Pinpoint the cell where the given text exists, returning its [x, y] midpoint coordinate. 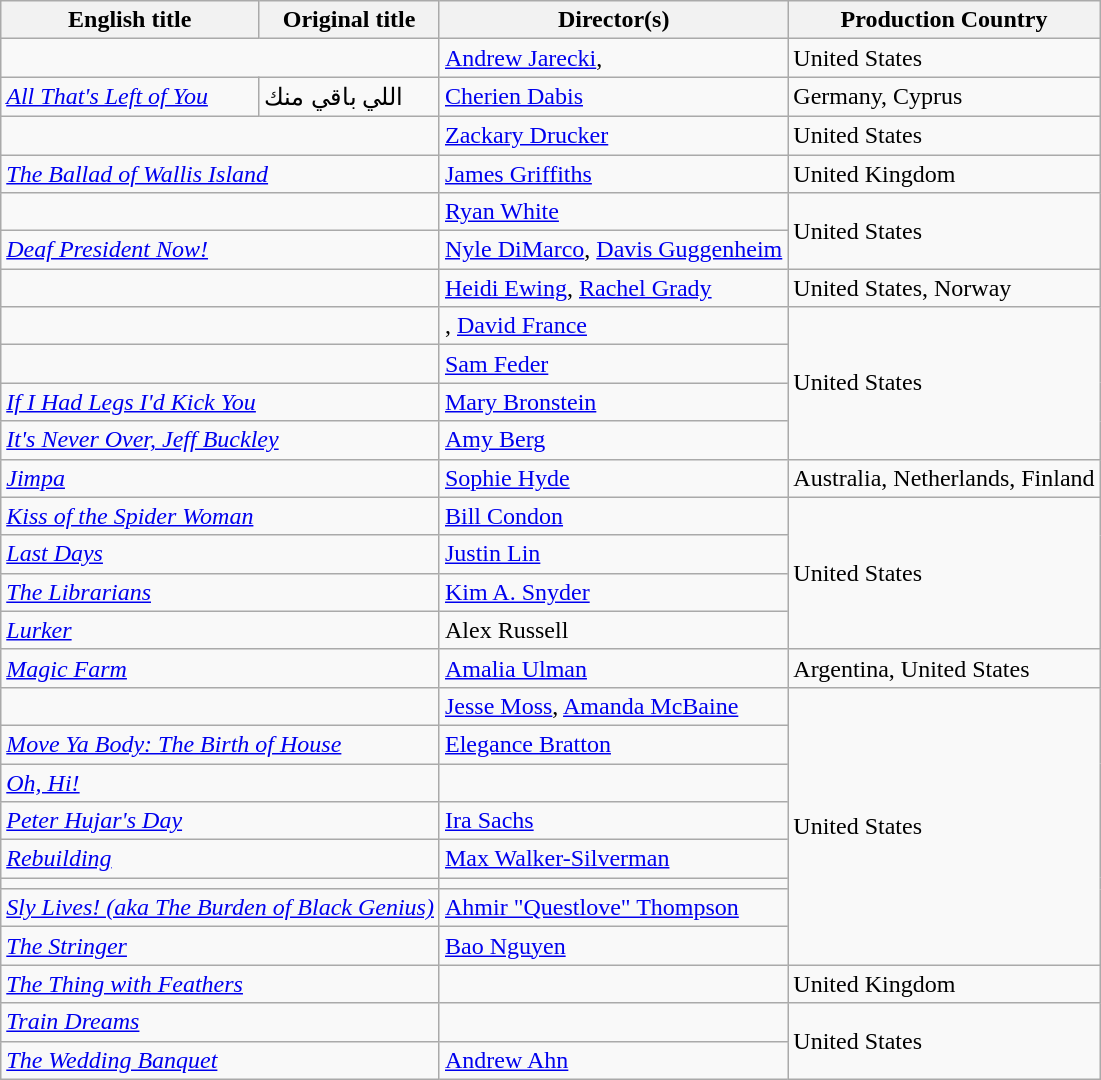
English title [130, 20]
, David France [613, 326]
The Stringer [220, 946]
Ryan White [613, 212]
Production Country [944, 20]
Cherien Dabis [613, 97]
Oh, Hi! [220, 783]
Magic Farm [220, 668]
Nyle DiMarco, Davis Guggenheim [613, 250]
Jesse Moss, Amanda McBaine [613, 706]
Ira Sachs [613, 821]
Justin Lin [613, 554]
Ahmir "Questlove" Thompson [613, 908]
Bill Condon [613, 516]
It's Never Over, Jeff Buckley [220, 440]
Last Days [220, 554]
Deaf President Now! [220, 250]
Sophie Hyde [613, 478]
Australia, Netherlands, Finland [944, 478]
Mary Bronstein [613, 402]
Train Dreams [220, 1022]
Argentina, United States [944, 668]
Alex Russell [613, 630]
Max Walker-Silverman [613, 859]
The Thing with Feathers [220, 984]
The Ballad of Wallis Island [220, 173]
The Wedding Banquet [220, 1060]
Elegance Bratton [613, 744]
Zackary Drucker [613, 135]
Andrew Ahn [613, 1060]
Move Ya Body: The Birth of House [220, 744]
James Griffiths [613, 173]
Bao Nguyen [613, 946]
The Librarians [220, 592]
Andrew Jarecki, [613, 58]
Amalia Ulman [613, 668]
Rebuilding [220, 859]
If I Had Legs I'd Kick You [220, 402]
Kim A. Snyder [613, 592]
United States, Norway [944, 288]
Lurker [220, 630]
Peter Hujar's Day [220, 821]
Kiss of the Spider Woman [220, 516]
Jimpa [220, 478]
Germany, Cyprus [944, 97]
Heidi Ewing, Rachel Grady [613, 288]
Original title [350, 20]
All That's Left of You [130, 97]
اللي باقي منك [350, 97]
Amy Berg [613, 440]
Sam Feder [613, 364]
Director(s) [613, 20]
Sly Lives! (aka The Burden of Black Genius) [220, 908]
